Search for the cell housing the specified text and yield its [x, y] center coordinate. 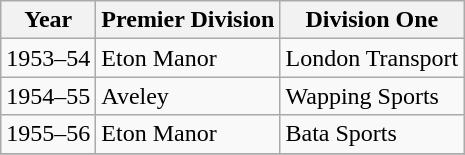
Bata Sports [372, 134]
Division One [372, 20]
1954–55 [48, 96]
Year [48, 20]
Premier Division [188, 20]
1955–56 [48, 134]
London Transport [372, 58]
Wapping Sports [372, 96]
1953–54 [48, 58]
Aveley [188, 96]
